Find where the given text appears and provide that cell's center as (X, Y) coordinate. 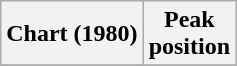
Peakposition (189, 34)
Chart (1980) (72, 34)
